For the text-containing cell, return its midpoint in (X, Y) coordinate format. 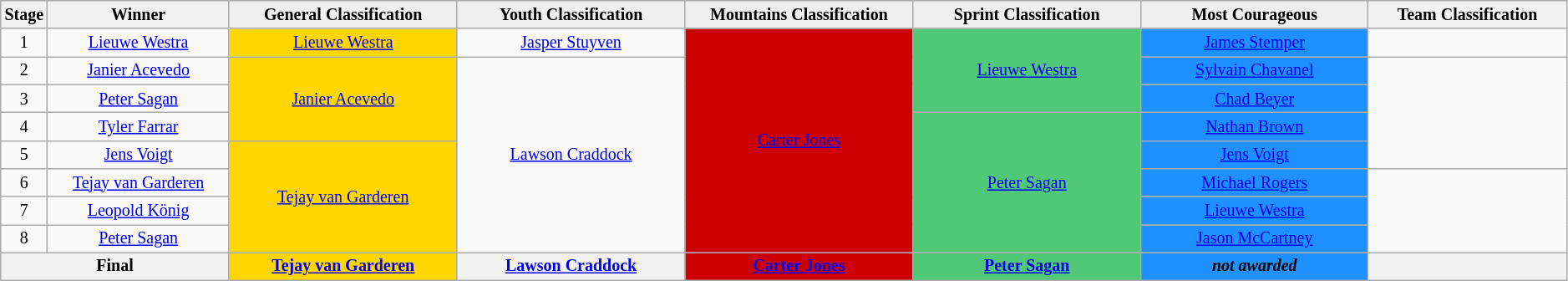
James Stemper (1255, 43)
not awarded (1255, 266)
Sprint Classification (1028, 15)
2 (24, 70)
Tyler Farrar (139, 127)
6 (24, 182)
Mountains Classification (799, 15)
Youth Classification (571, 15)
Sylvain Chavanel (1255, 70)
Winner (139, 15)
Stage (24, 15)
5 (24, 154)
Jasper Stuyven (571, 43)
Team Classification (1467, 15)
Most Courageous (1255, 15)
General Classification (343, 15)
Nathan Brown (1255, 127)
Leopold König (139, 211)
3 (24, 99)
Jason McCartney (1255, 239)
1 (24, 43)
4 (24, 127)
8 (24, 239)
Michael Rogers (1255, 182)
7 (24, 211)
Final (115, 266)
Chad Beyer (1255, 99)
